Search for the cell housing the specified text and yield its (x, y) center coordinate. 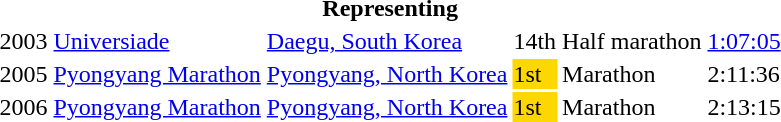
Universiade (157, 41)
14th (535, 41)
Half marathon (632, 41)
Daegu, South Korea (387, 41)
